Identify which cell holds the provided text, then report its [x, y] central coordinate. 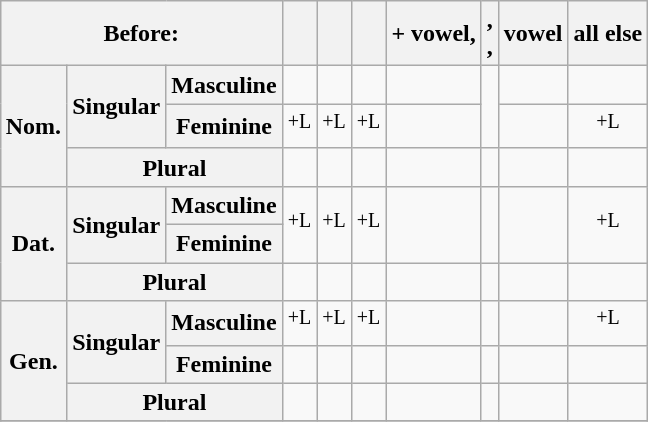
Nom. [33, 126]
+ vowel, [434, 34]
vowel [533, 34]
all else [608, 34]
Dat. [33, 243]
,, [490, 34]
Gen. [33, 362]
Before: [141, 34]
